Return (X, Y) of the center of cell containing provided text 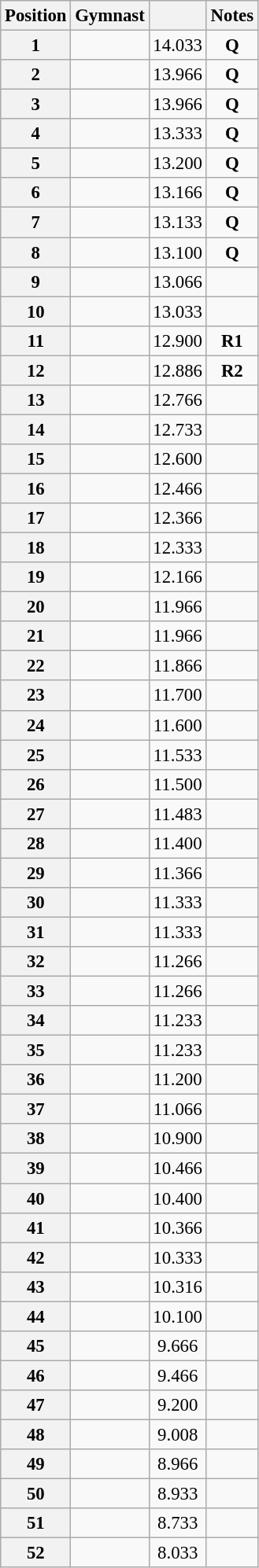
52 (36, 1553)
16 (36, 488)
Gymnast (110, 16)
38 (36, 1139)
24 (36, 725)
33 (36, 992)
12.333 (178, 548)
5 (36, 164)
18 (36, 548)
15 (36, 459)
11.600 (178, 725)
22 (36, 666)
4 (36, 134)
11.483 (178, 814)
32 (36, 962)
7 (36, 223)
43 (36, 1286)
20 (36, 607)
23 (36, 696)
11.366 (178, 873)
Notes (231, 16)
48 (36, 1434)
13.200 (178, 164)
9 (36, 282)
9.466 (178, 1375)
40 (36, 1198)
25 (36, 755)
13.166 (178, 193)
14 (36, 429)
19 (36, 577)
11.533 (178, 755)
45 (36, 1346)
10.316 (178, 1286)
10.366 (178, 1228)
10.333 (178, 1257)
12.900 (178, 340)
17 (36, 518)
36 (36, 1080)
10.466 (178, 1169)
11.066 (178, 1110)
13.333 (178, 134)
44 (36, 1316)
13.100 (178, 252)
8.966 (178, 1464)
41 (36, 1228)
14.033 (178, 46)
49 (36, 1464)
9.200 (178, 1405)
11.400 (178, 844)
R1 (231, 340)
12.366 (178, 518)
12.600 (178, 459)
8.933 (178, 1494)
11 (36, 340)
13.033 (178, 311)
27 (36, 814)
47 (36, 1405)
10.900 (178, 1139)
12.733 (178, 429)
21 (36, 636)
12 (36, 370)
2 (36, 75)
1 (36, 46)
13 (36, 400)
10 (36, 311)
35 (36, 1051)
26 (36, 784)
30 (36, 903)
11.700 (178, 696)
9.666 (178, 1346)
12.166 (178, 577)
10.100 (178, 1316)
50 (36, 1494)
37 (36, 1110)
11.200 (178, 1080)
31 (36, 932)
13.066 (178, 282)
12.466 (178, 488)
13.133 (178, 223)
8.033 (178, 1553)
8.733 (178, 1523)
34 (36, 1021)
9.008 (178, 1434)
Position (36, 16)
12.886 (178, 370)
8 (36, 252)
3 (36, 105)
10.400 (178, 1198)
6 (36, 193)
29 (36, 873)
46 (36, 1375)
11.500 (178, 784)
R2 (231, 370)
11.866 (178, 666)
39 (36, 1169)
51 (36, 1523)
42 (36, 1257)
28 (36, 844)
12.766 (178, 400)
